Search for the cell housing the specified text and yield its [X, Y] center coordinate. 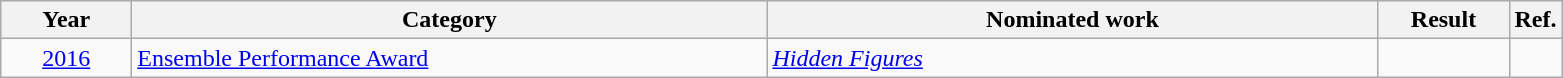
Ref. [1536, 20]
Result [1444, 20]
Category [450, 20]
Nominated work [1072, 20]
Ensemble Performance Award [450, 58]
Hidden Figures [1072, 58]
Year [66, 20]
2016 [66, 58]
